Output the [x, y] coordinate of the center of the cell containing the given text.  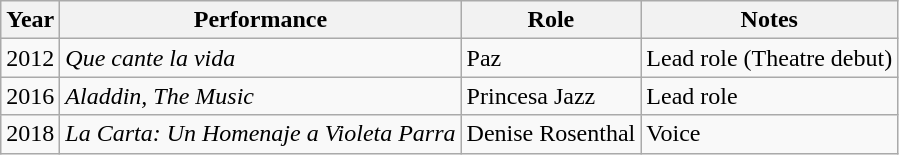
Performance [260, 20]
2012 [30, 58]
Year [30, 20]
Lead role (Theatre debut) [770, 58]
Paz [551, 58]
Que cante la vida [260, 58]
2018 [30, 134]
Role [551, 20]
La Carta: Un Homenaje a Violeta Parra [260, 134]
Denise Rosenthal [551, 134]
Notes [770, 20]
Princesa Jazz [551, 96]
Aladdin, The Music [260, 96]
Lead role [770, 96]
Voice [770, 134]
2016 [30, 96]
